Identify which cell holds the provided text, then report its [X, Y] central coordinate. 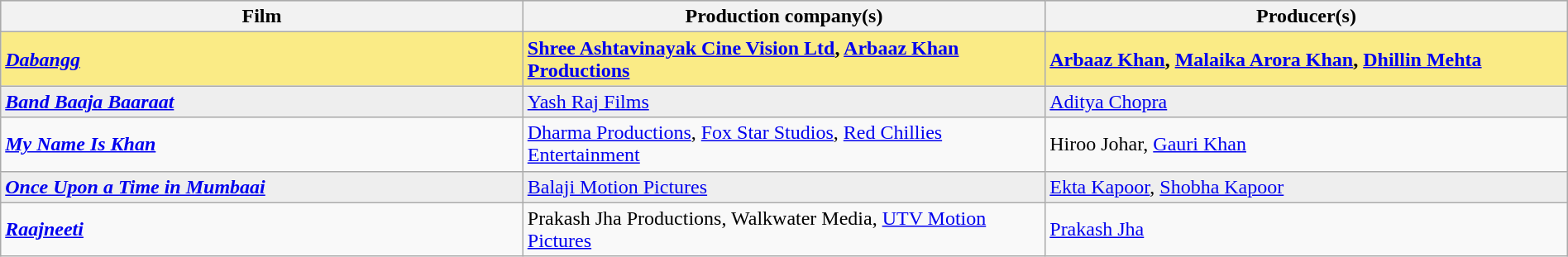
Yash Raj Films [784, 102]
Band Baaja Baaraat [262, 102]
Once Upon a Time in Mumbaai [262, 187]
Balaji Motion Pictures [784, 187]
Producer(s) [1307, 17]
Aditya Chopra [1307, 102]
Dharma Productions, Fox Star Studios, Red Chillies Entertainment [784, 144]
Shree Ashtavinayak Cine Vision Ltd, Arbaaz Khan Productions [784, 59]
Dabangg [262, 59]
Production company(s) [784, 17]
Ekta Kapoor, Shobha Kapoor [1307, 187]
Arbaaz Khan, Malaika Arora Khan, Dhillin Mehta [1307, 59]
Prakash Jha [1307, 230]
Raajneeti [262, 230]
Hiroo Johar, Gauri Khan [1307, 144]
Prakash Jha Productions, Walkwater Media, UTV Motion Pictures [784, 230]
Film [262, 17]
My Name Is Khan [262, 144]
